Search for the cell housing the specified text and yield its [X, Y] center coordinate. 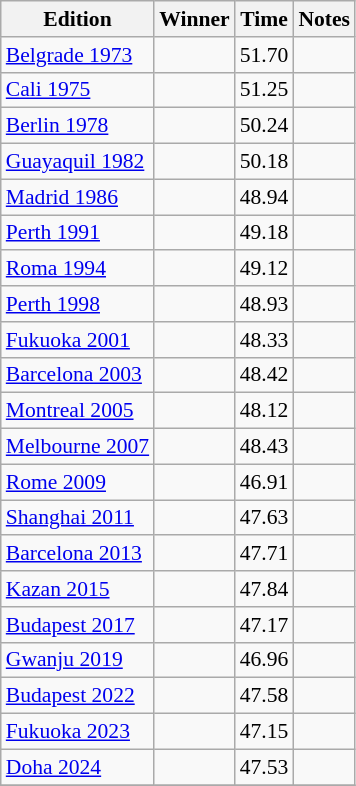
Perth 1998 [78, 304]
Shanghai 2011 [78, 518]
47.53 [264, 767]
Guayaquil 1982 [78, 162]
48.33 [264, 340]
Fukuoka 2001 [78, 340]
Barcelona 2003 [78, 375]
50.24 [264, 126]
Barcelona 2013 [78, 554]
Melbourne 2007 [78, 447]
47.15 [264, 732]
48.43 [264, 447]
Cali 1975 [78, 90]
51.25 [264, 90]
46.96 [264, 660]
Gwanju 2019 [78, 660]
46.91 [264, 482]
Fukuoka 2023 [78, 732]
48.94 [264, 197]
Rome 2009 [78, 482]
Notes [324, 19]
48.12 [264, 411]
Kazan 2015 [78, 589]
49.12 [264, 269]
Madrid 1986 [78, 197]
Budapest 2022 [78, 696]
51.70 [264, 55]
Montreal 2005 [78, 411]
Time [264, 19]
50.18 [264, 162]
Berlin 1978 [78, 126]
48.42 [264, 375]
47.63 [264, 518]
Winner [194, 19]
Roma 1994 [78, 269]
47.84 [264, 589]
48.93 [264, 304]
Budapest 2017 [78, 625]
Doha 2024 [78, 767]
49.18 [264, 233]
47.58 [264, 696]
Edition [78, 19]
Perth 1991 [78, 233]
47.17 [264, 625]
Belgrade 1973 [78, 55]
47.71 [264, 554]
